Determine the [x, y] coordinate at the center of the cell enclosing the given text.  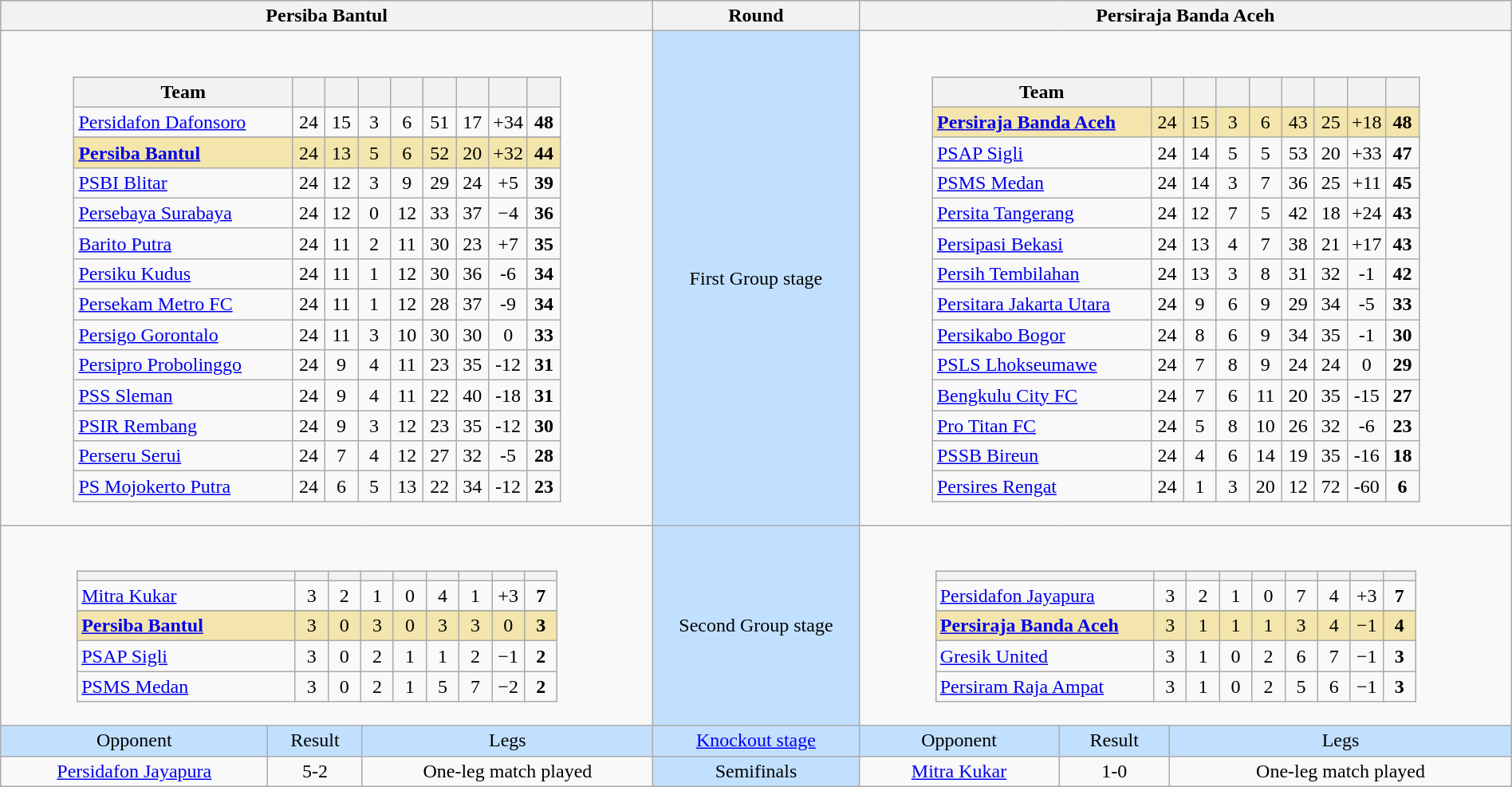
-9 [509, 305]
Persitara Jakarta Utara [1041, 305]
−4 [509, 213]
PSBI Blitar [183, 183]
53 [1298, 152]
40 [472, 395]
Persidafon Jayapura 3 2 1 0 7 4 +3 7 Persiraja Banda Aceh 3 1 1 1 3 4 −1 4 Gresik United 3 1 0 2 6 7 −1 3 Persiram Raja Ampat 3 1 0 2 5 6 −1 3 [1185, 625]
Persita Tangerang [1041, 213]
Bengkulu City FC [1041, 395]
47 [1402, 152]
5-2 [315, 771]
Pro Titan FC [1041, 426]
+34 [509, 122]
PSLS Lhokseumawe [1041, 365]
+18 [1367, 122]
Mitra Kukar 3 2 1 0 4 1 +3 7 Persiba Bantul 3 0 3 0 3 3 0 3 PSAP Sigli 3 0 2 1 1 2 −1 2 PSMS Medan 3 0 2 1 5 7 −2 2 [327, 625]
Knockout stage [756, 741]
Persikabo Bogor [1041, 335]
+11 [1367, 183]
+5 [509, 183]
Persiku Kudus [183, 273]
1-0 [1115, 771]
Persiram Raja Ampat [1045, 687]
-16 [1367, 456]
44 [544, 152]
−2 [509, 687]
38 [1298, 243]
21 [1330, 243]
PSS Sleman [183, 395]
+32 [509, 152]
PSSB Bireun [1041, 456]
-60 [1367, 486]
Persidafon Dafonsoro [183, 122]
Second Group stage [756, 625]
45 [1402, 183]
Gresik United [1045, 656]
51 [440, 122]
Persipro Probolinggo [183, 365]
Persekam Metro FC [183, 305]
Persebaya Surabaya [183, 213]
Round [756, 16]
26 [1298, 426]
PS Mojokerto Putra [183, 486]
Persigo Gorontalo [183, 335]
-18 [509, 395]
17 [472, 122]
52 [440, 152]
Persires Rengat [1041, 486]
+24 [1367, 213]
Semifinals [756, 771]
+17 [1367, 243]
+7 [509, 243]
Persipasi Bekasi [1041, 243]
PSIR Rembang [183, 426]
39 [544, 183]
Barito Putra [183, 243]
Persih Tembilahan [1041, 273]
19 [1298, 456]
-15 [1367, 395]
First Group stage [756, 278]
Perseru Serui [183, 456]
72 [1330, 486]
+33 [1367, 152]
